Extract the (x, y) coordinate from the center of the cell holding the provided text.  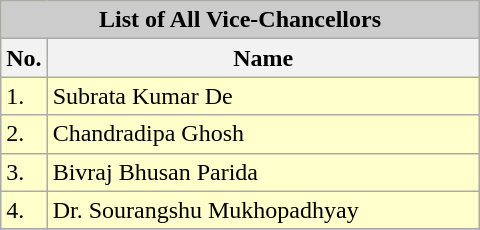
3. (24, 172)
Dr. Sourangshu Mukhopadhyay (263, 210)
Bivraj Bhusan Parida (263, 172)
Subrata Kumar De (263, 96)
No. (24, 58)
1. (24, 96)
4. (24, 210)
Chandradipa Ghosh (263, 134)
Name (263, 58)
2. (24, 134)
List of All Vice-Chancellors (240, 20)
